Provide the [X, Y] coordinate of the cell's center where the given text is located.  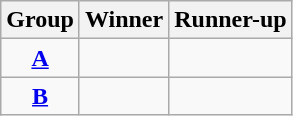
Group [40, 20]
B [40, 96]
A [40, 58]
Runner-up [231, 20]
Winner [124, 20]
